Return the [X, Y] coordinate for the center point of the cell that contains the specified text.  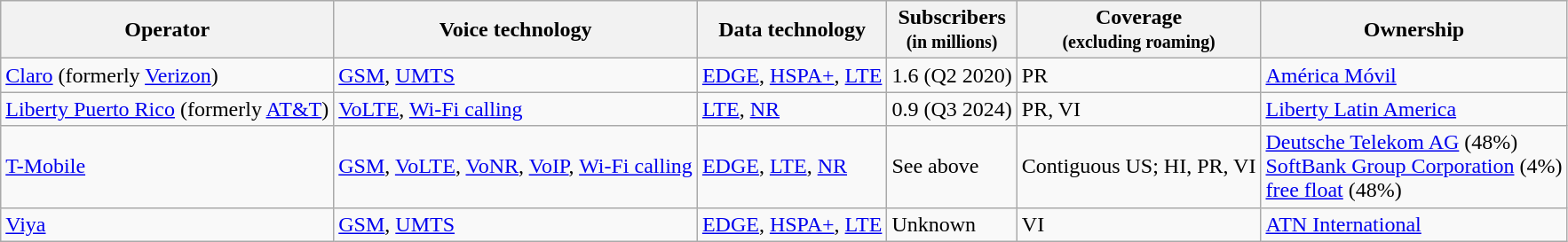
Ownership [1414, 30]
T-Mobile [167, 167]
Deutsche Telekom AG (48%)SoftBank Group Corporation (4%)free float (48%) [1414, 167]
LTE, NR [792, 109]
See above [952, 167]
Operator [167, 30]
EDGE, LTE, NR [792, 167]
0.9 (Q3 2024) [952, 109]
Viya [167, 224]
Liberty Puerto Rico (formerly AT&T) [167, 109]
Data technology [792, 30]
Claro (formerly Verizon) [167, 75]
Unknown [952, 224]
Subscribers (in millions) [952, 30]
VoLTE, Wi-Fi calling [516, 109]
América Móvil [1414, 75]
ATN International [1414, 224]
Voice technology [516, 30]
PR, VI [1138, 109]
GSM, VoLTE, VoNR, VoIP, Wi-Fi calling [516, 167]
VI [1138, 224]
Coverage (excluding roaming) [1138, 30]
Liberty Latin America [1414, 109]
PR [1138, 75]
Contiguous US; HI, PR, VI [1138, 167]
1.6 (Q2 2020) [952, 75]
